Locate the cell with the specified text and output its (x, y) center coordinate. 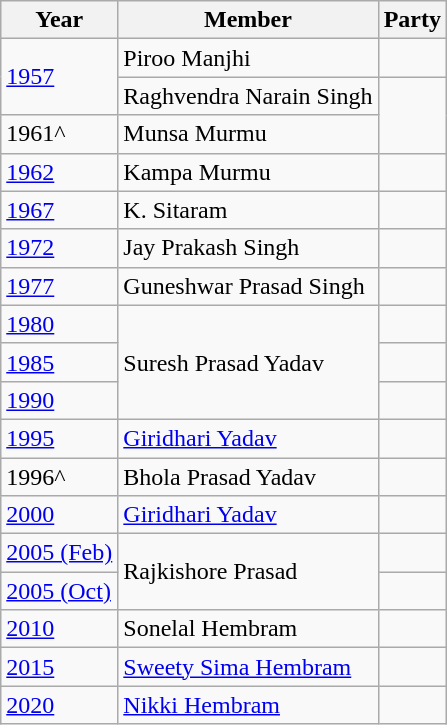
Piroo Manjhi (248, 58)
Kampa Murmu (248, 172)
Sweety Sima Hembram (248, 667)
2015 (60, 667)
1990 (60, 400)
2000 (60, 515)
Suresh Prasad Yadav (248, 362)
2005 (Oct) (60, 591)
1967 (60, 210)
Nikki Hembram (248, 705)
Bhola Prasad Yadav (248, 477)
1980 (60, 324)
1977 (60, 286)
1985 (60, 362)
Jay Prakash Singh (248, 248)
1995 (60, 438)
K. Sitaram (248, 210)
Raghvendra Narain Singh (248, 96)
1962 (60, 172)
Sonelal Hembram (248, 629)
Guneshwar Prasad Singh (248, 286)
Year (60, 20)
1996^ (60, 477)
1957 (60, 77)
Munsa Murmu (248, 134)
1961^ (60, 134)
Member (248, 20)
2010 (60, 629)
2005 (Feb) (60, 553)
2020 (60, 705)
Rajkishore Prasad (248, 572)
1972 (60, 248)
Party (412, 20)
